Find where the given text appears and provide that cell's center as (X, Y) coordinate. 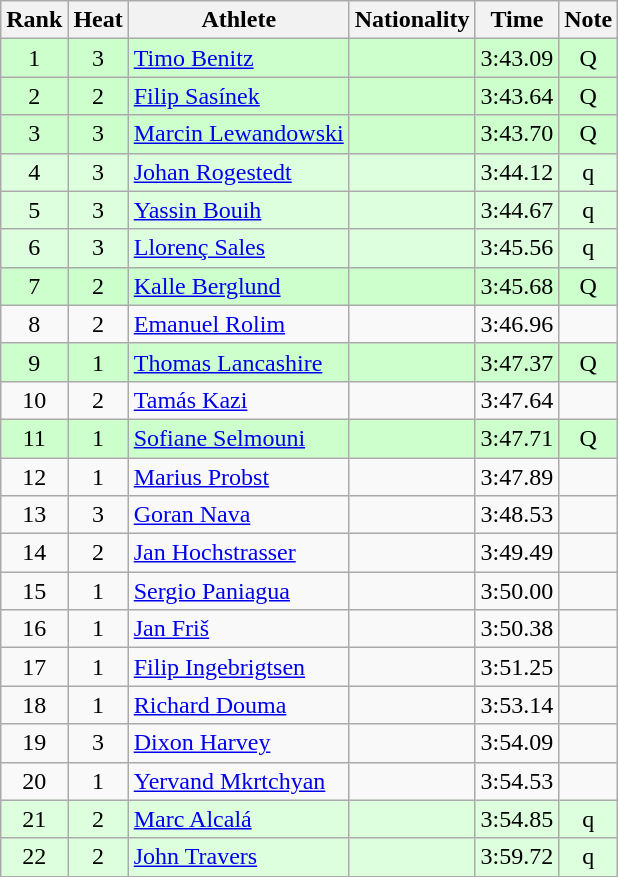
Dixon Harvey (238, 743)
Marius Probst (238, 477)
16 (34, 629)
12 (34, 477)
8 (34, 324)
5 (34, 210)
Jan Hochstrasser (238, 553)
9 (34, 362)
Goran Nava (238, 515)
Sofiane Selmouni (238, 438)
Rank (34, 20)
3:47.71 (517, 438)
3:49.49 (517, 553)
4 (34, 172)
20 (34, 781)
Kalle Berglund (238, 286)
13 (34, 515)
3:43.09 (517, 58)
3:45.68 (517, 286)
Emanuel Rolim (238, 324)
19 (34, 743)
Filip Ingebrigtsen (238, 667)
3:53.14 (517, 705)
3:47.89 (517, 477)
Richard Douma (238, 705)
3:50.00 (517, 591)
3:47.64 (517, 400)
22 (34, 857)
3:46.96 (517, 324)
3:47.37 (517, 362)
3:45.56 (517, 248)
3:54.53 (517, 781)
Llorenç Sales (238, 248)
10 (34, 400)
15 (34, 591)
Heat (98, 20)
3:54.85 (517, 819)
3:43.70 (517, 134)
Yervand Mkrtchyan (238, 781)
Sergio Paniagua (238, 591)
17 (34, 667)
11 (34, 438)
6 (34, 248)
Athlete (238, 20)
14 (34, 553)
Yassin Bouih (238, 210)
18 (34, 705)
Marcin Lewandowski (238, 134)
Jan Friš (238, 629)
3:44.12 (517, 172)
Tamás Kazi (238, 400)
Filip Sasínek (238, 96)
Timo Benitz (238, 58)
John Travers (238, 857)
Nationality (412, 20)
Marc Alcalá (238, 819)
Thomas Lancashire (238, 362)
3:51.25 (517, 667)
3:54.09 (517, 743)
3:44.67 (517, 210)
21 (34, 819)
3:50.38 (517, 629)
Note (588, 20)
Time (517, 20)
3:59.72 (517, 857)
3:48.53 (517, 515)
Johan Rogestedt (238, 172)
7 (34, 286)
3:43.64 (517, 96)
